Locate the cell with the specified text and output its [x, y] center coordinate. 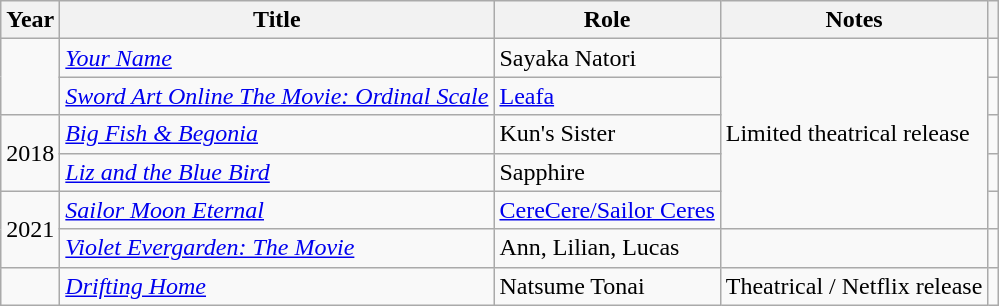
Sailor Moon Eternal [277, 210]
Sword Art Online The Movie: Ordinal Scale [277, 96]
Leafa [607, 96]
2021 [30, 229]
Theatrical / Netflix release [854, 286]
Liz and the Blue Bird [277, 172]
Your Name [277, 58]
Notes [854, 20]
Sapphire [607, 172]
Natsume Tonai [607, 286]
2018 [30, 153]
Violet Evergarden: The Movie [277, 248]
Drifting Home [277, 286]
Sayaka Natori [607, 58]
Title [277, 20]
Limited theatrical release [854, 134]
Ann, Lilian, Lucas [607, 248]
Kun's Sister [607, 134]
Role [607, 20]
CereCere/Sailor Ceres [607, 210]
Big Fish & Begonia [277, 134]
Year [30, 20]
